Identify which cell holds the provided text, then report its [X, Y] central coordinate. 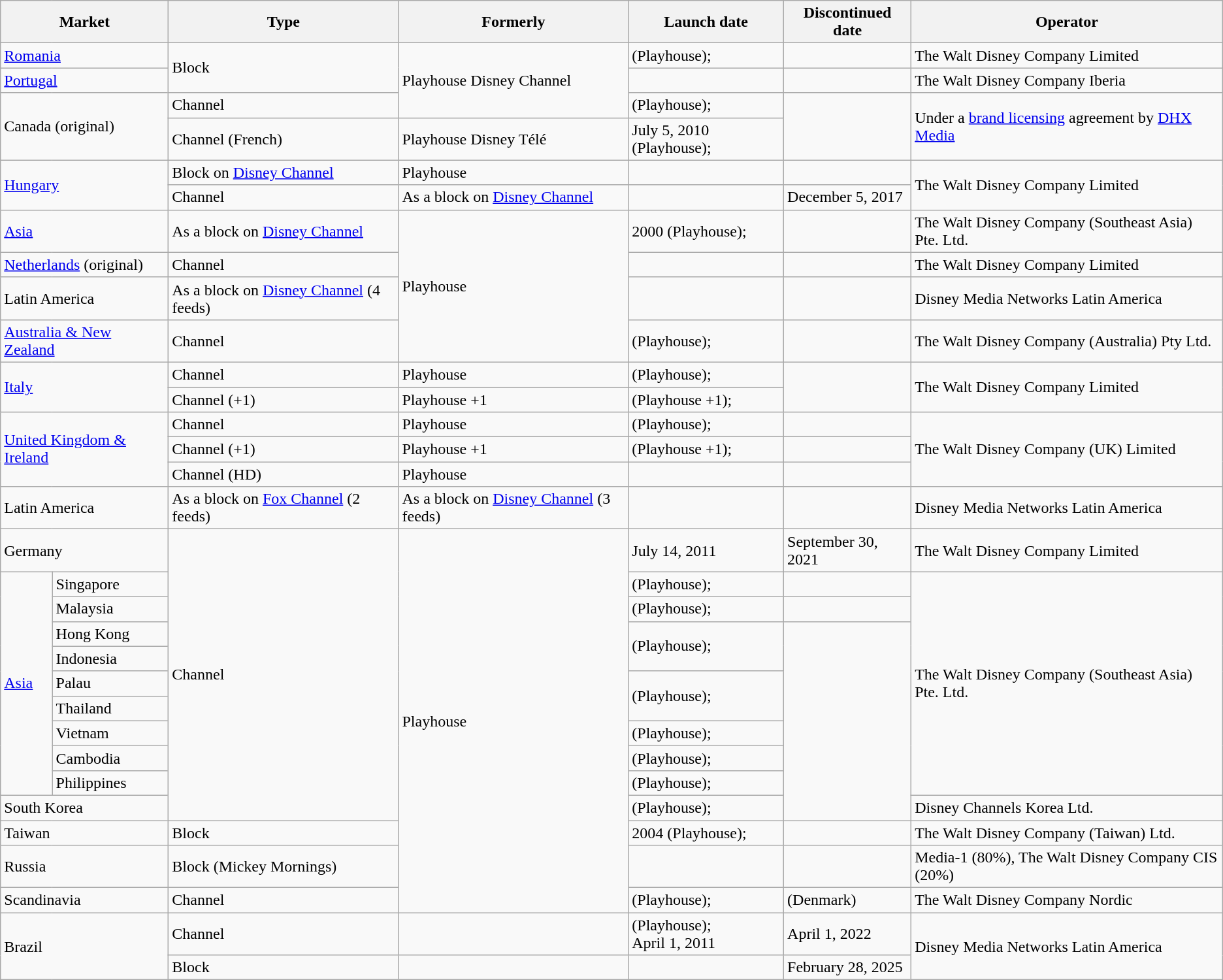
Philippines [110, 783]
Singapore [110, 584]
Playhouse Disney Télé [514, 139]
Malaysia [110, 609]
Palau [110, 683]
Cambodia [110, 758]
December 5, 2017 [848, 197]
As a block on Disney Channel (4 feeds) [284, 298]
Disney Channels Korea Ltd. [1068, 808]
Playhouse Disney Channel [514, 80]
(Playhouse);April 1, 2011 [706, 934]
(Denmark) [848, 900]
Operator [1068, 22]
Discontinued date [848, 22]
Market [85, 22]
Taiwan [85, 833]
Vietnam [110, 733]
As a block on Fox Channel (2 feeds) [284, 508]
Thailand [110, 708]
Formerly [514, 22]
Netherlands (original) [85, 265]
Hong Kong [110, 634]
2000 (Playhouse); [706, 231]
July 14, 2011 [706, 550]
Channel (French) [284, 139]
Portugal [85, 80]
Russia [85, 866]
April 1, 2022 [848, 934]
Block (Mickey Mornings) [284, 866]
Block on Disney Channel [284, 172]
Italy [85, 387]
Type [284, 22]
2004 (Playhouse); [706, 833]
Channel (HD) [284, 474]
The Walt Disney Company (Taiwan) Ltd. [1068, 833]
Scandinavia [85, 900]
Australia & New Zealand [85, 341]
Indonesia [110, 659]
Media-1 (80%), The Walt Disney Company CIS (20%) [1068, 866]
The Walt Disney Company Nordic [1068, 900]
Canada (original) [85, 127]
The Walt Disney Company (Australia) Pty Ltd. [1068, 341]
Brazil [85, 946]
Under a brand licensing agreement by DHX Media [1068, 127]
The Walt Disney Company Iberia [1068, 80]
Romania [85, 56]
July 5, 2010 (Playhouse); [706, 139]
The Walt Disney Company (UK) Limited [1068, 449]
Germany [85, 550]
As a block on Disney Channel (3 feeds) [514, 508]
South Korea [85, 808]
United Kingdom & Ireland [85, 449]
Hungary [85, 185]
February 28, 2025 [848, 968]
September 30, 2021 [848, 550]
Launch date [706, 22]
